Determine the [x, y] coordinate at the center of the cell enclosing the given text.  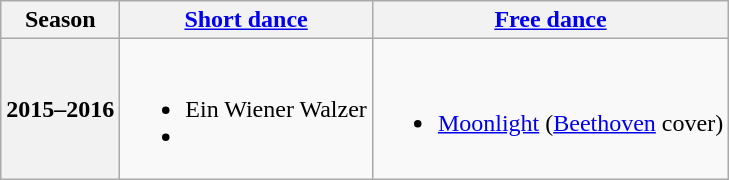
Free dance [550, 20]
Season [60, 20]
Moonlight (Beethoven cover) [550, 109]
2015–2016 [60, 109]
Ein Wiener Walzer [246, 109]
Short dance [246, 20]
